Search for the cell housing the specified text and yield its (x, y) center coordinate. 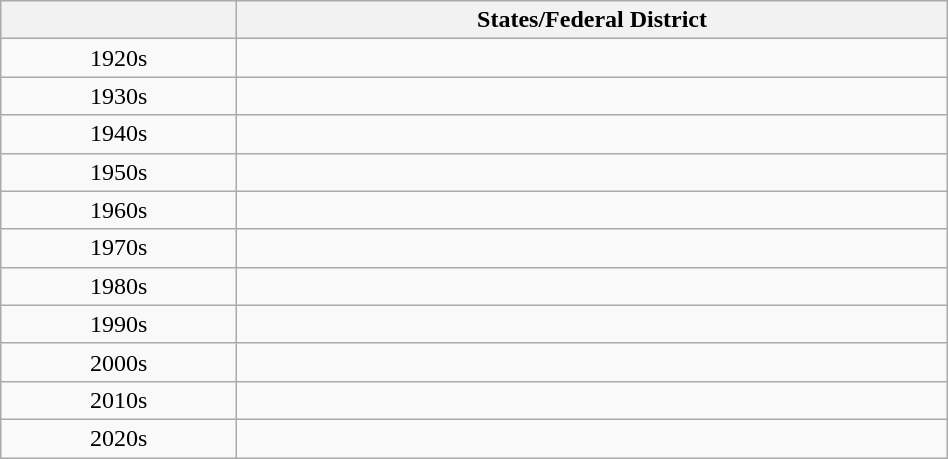
1990s (119, 324)
1930s (119, 96)
2000s (119, 362)
1960s (119, 210)
1940s (119, 134)
States/Federal District (592, 20)
2020s (119, 438)
1970s (119, 248)
1920s (119, 58)
1980s (119, 286)
2010s (119, 400)
1950s (119, 172)
